Determine the (X, Y) coordinate at the center of the cell enclosing the given text.  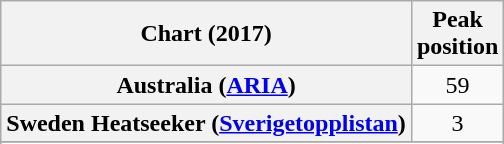
Sweden Heatseeker (Sverigetopplistan) (206, 123)
59 (457, 85)
3 (457, 123)
Chart (2017) (206, 34)
Australia (ARIA) (206, 85)
Peakposition (457, 34)
